Capture the cell that displays the provided text and extract its [X, Y] central coordinate. 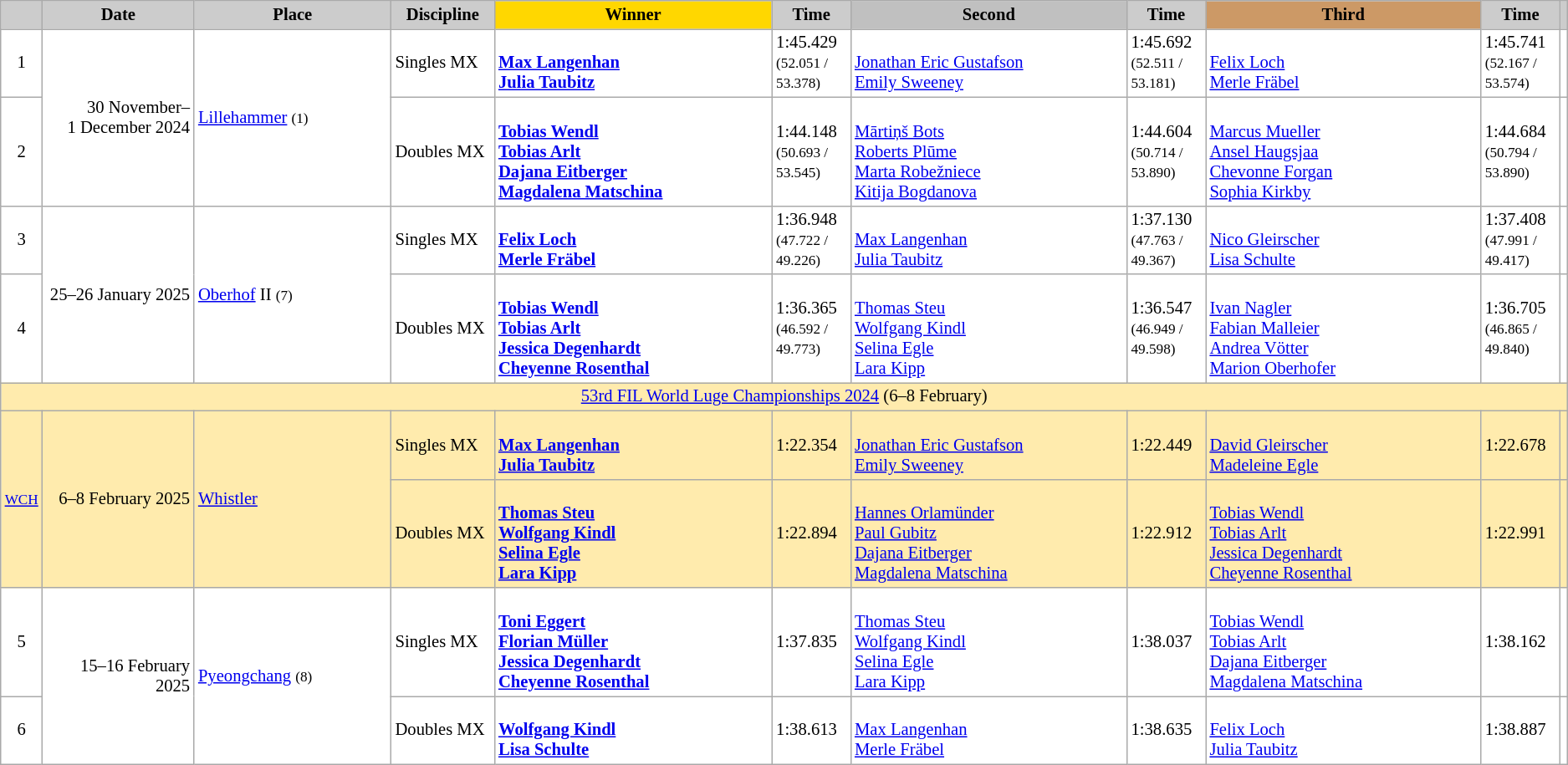
David GleirscherMadeleine Egle [1343, 445]
3 [22, 240]
Marcus MuellerAnsel HaugsjaaChevonne ForganSophia Kirkby [1343, 151]
1:44.604(50.714 / 53.890) [1167, 151]
1:22.912 [1167, 533]
1:38.613 [811, 730]
1:44.148(50.693 / 53.545) [811, 151]
1:36.547(46.949 / 49.598) [1167, 329]
6–8 February 2025 [119, 499]
1:45.692(52.511 / 53.181) [1167, 63]
Ivan NaglerFabian MalleierAndrea VötterMarion Oberhofer [1343, 329]
Third [1343, 14]
4 [22, 329]
15–16 February 2025 [119, 676]
1:37.835 [811, 641]
Whistler [293, 499]
Place [293, 14]
1:45.429(52.051 / 53.378) [811, 63]
Oberhof II (7) [293, 294]
Date [119, 14]
30 November–1 December 2024 [119, 117]
1:22.354 [811, 445]
Mārtiņš BotsRoberts PlūmeMarta RobežnieceKitija Bogdanova [988, 151]
1:37.130(47.763 / 49.367) [1167, 240]
Discipline [443, 14]
6 [22, 730]
1:38.635 [1167, 730]
Winner [633, 14]
Wolfgang KindlLisa Schulte [633, 730]
1:38.037 [1167, 641]
1:22.991 [1520, 533]
1:22.449 [1167, 445]
1:36.365(46.592 / 49.773) [811, 329]
Second [988, 14]
Felix LochJulia Taubitz [1343, 730]
1:36.705(46.865 / 49.840) [1520, 329]
5 [22, 641]
53rd FIL World Luge Championships 2024 (6–8 February) [784, 396]
1:22.894 [811, 533]
WCH [22, 499]
1:38.887 [1520, 730]
Nico GleirscherLisa Schulte [1343, 240]
2 [22, 151]
1:37.408(47.991 / 49.417) [1520, 240]
Toni EggertFlorian MüllerJessica DegenhardtCheyenne Rosenthal [633, 641]
Lillehammer (1) [293, 117]
1 [22, 63]
1:22.678 [1520, 445]
1:36.948(47.722 / 49.226) [811, 240]
Hannes OrlamünderPaul GubitzDajana EitbergerMagdalena Matschina [988, 533]
25–26 January 2025 [119, 294]
1:44.684(50.794 / 53.890) [1520, 151]
Pyeongchang (8) [293, 676]
Max LangenhanMerle Fräbel [988, 730]
1:38.162 [1520, 641]
1:45.741(52.167 / 53.574) [1520, 63]
